Return the [x, y] coordinate for the center point of the cell that contains the specified text.  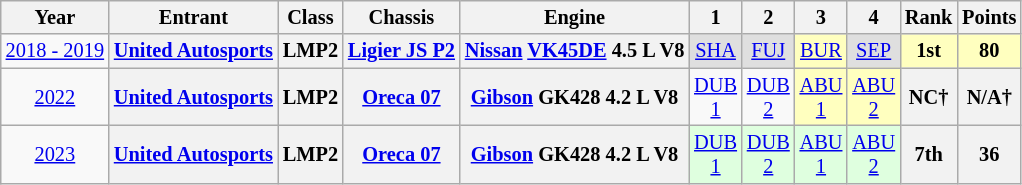
36 [989, 154]
Chassis [402, 17]
Ligier JS P2 [402, 51]
2 [768, 17]
BUR [822, 51]
Rank [928, 17]
4 [874, 17]
NC† [928, 97]
Points [989, 17]
1st [928, 51]
FUJ [768, 51]
3 [822, 17]
SHA [716, 51]
2023 [55, 154]
SEP [874, 51]
Class [310, 17]
2018 - 2019 [55, 51]
Nissan VK45DE 4.5 L V8 [574, 51]
1 [716, 17]
N/A† [989, 97]
80 [989, 51]
Year [55, 17]
Entrant [194, 17]
Engine [574, 17]
7th [928, 154]
2022 [55, 97]
